Capture the cell that displays the provided text and extract its [X, Y] central coordinate. 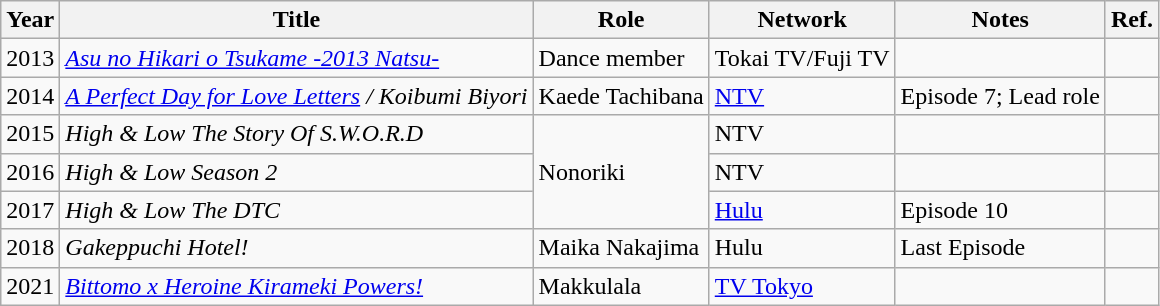
High & Low The Story Of S.W.O.R.D [296, 134]
Dance member [621, 58]
A Perfect Day for Love Letters / Koibumi Biyori [296, 96]
Last Episode [1000, 248]
Episode 10 [1000, 210]
2013 [30, 58]
2016 [30, 172]
TV Tokyo [802, 286]
Year [30, 20]
2021 [30, 286]
Gakeppuchi Hotel! [296, 248]
Notes [1000, 20]
Maika Nakajima [621, 248]
Nonoriki [621, 172]
2018 [30, 248]
Title [296, 20]
Asu no Hikari o Tsukame -2013 Natsu- [296, 58]
Makkulala [621, 286]
Bittomo x Heroine Kirameki Powers! [296, 286]
Ref. [1132, 20]
High & Low The DTC [296, 210]
2014 [30, 96]
Episode 7; Lead role [1000, 96]
Role [621, 20]
Network [802, 20]
2015 [30, 134]
High & Low Season 2 [296, 172]
Tokai TV/Fuji TV [802, 58]
2017 [30, 210]
Kaede Tachibana [621, 96]
